Output the (x, y) coordinate of the center of the cell containing the given text.  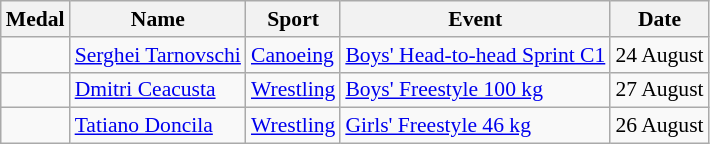
24 August (659, 55)
Boys' Head-to-head Sprint C1 (475, 55)
Sport (293, 19)
Girls' Freestyle 46 kg (475, 126)
26 August (659, 126)
Name (158, 19)
Dmitri Ceacusta (158, 90)
Medal (36, 19)
Boys' Freestyle 100 kg (475, 90)
Date (659, 19)
Serghei Tarnovschi (158, 55)
Tatiano Doncila (158, 126)
27 August (659, 90)
Event (475, 19)
Canoeing (293, 55)
